Search for the cell housing the specified text and yield its [X, Y] center coordinate. 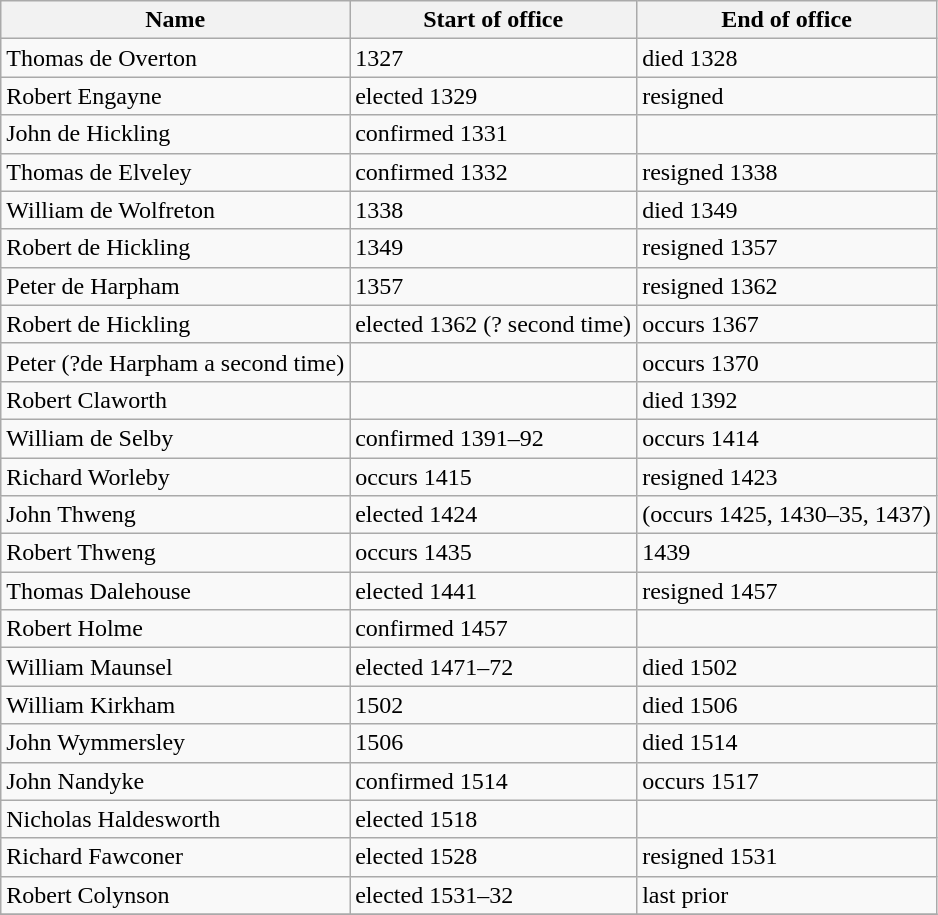
Richard Fawconer [176, 857]
Name [176, 20]
Start of office [494, 20]
occurs 1517 [787, 781]
Robert Claworth [176, 400]
resigned 1338 [787, 172]
occurs 1415 [494, 477]
Thomas de Elveley [176, 172]
resigned 1457 [787, 591]
died 1328 [787, 58]
elected 1441 [494, 591]
1506 [494, 743]
William Maunsel [176, 667]
elected 1528 [494, 857]
John Wymmersley [176, 743]
confirmed 1331 [494, 134]
elected 1362 (? second time) [494, 324]
resigned 1423 [787, 477]
Thomas de Overton [176, 58]
John de Hickling [176, 134]
William de Selby [176, 438]
confirmed 1391–92 [494, 438]
occurs 1435 [494, 553]
Robert Thweng [176, 553]
elected 1329 [494, 96]
elected 1471–72 [494, 667]
died 1502 [787, 667]
John Nandyke [176, 781]
died 1349 [787, 210]
1439 [787, 553]
resigned 1362 [787, 286]
occurs 1414 [787, 438]
occurs 1367 [787, 324]
(occurs 1425, 1430–35, 1437) [787, 515]
1338 [494, 210]
resigned [787, 96]
died 1514 [787, 743]
Richard Worleby [176, 477]
1502 [494, 705]
confirmed 1332 [494, 172]
last prior [787, 895]
Thomas Dalehouse [176, 591]
elected 1518 [494, 819]
Peter de Harpham [176, 286]
1327 [494, 58]
occurs 1370 [787, 362]
Nicholas Haldesworth [176, 819]
Peter (?de Harpham a second time) [176, 362]
1349 [494, 248]
William Kirkham [176, 705]
William de Wolfreton [176, 210]
resigned 1357 [787, 248]
died 1392 [787, 400]
elected 1424 [494, 515]
elected 1531–32 [494, 895]
Robert Colynson [176, 895]
End of office [787, 20]
confirmed 1457 [494, 629]
Robert Engayne [176, 96]
resigned 1531 [787, 857]
Robert Holme [176, 629]
1357 [494, 286]
died 1506 [787, 705]
John Thweng [176, 515]
confirmed 1514 [494, 781]
